Identify which cell holds the provided text, then report its [X, Y] central coordinate. 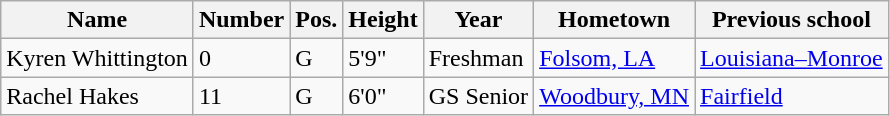
Previous school [792, 20]
Fairfield [792, 96]
Kyren Whittington [98, 58]
Folsom, LA [614, 58]
Height [383, 20]
5'9" [383, 58]
Rachel Hakes [98, 96]
GS Senior [478, 96]
Pos. [316, 20]
Hometown [614, 20]
Number [241, 20]
Woodbury, MN [614, 96]
0 [241, 58]
11 [241, 96]
Name [98, 20]
Freshman [478, 58]
Louisiana–Monroe [792, 58]
Year [478, 20]
6'0" [383, 96]
